Locate the cell with the specified text and output its (X, Y) center coordinate. 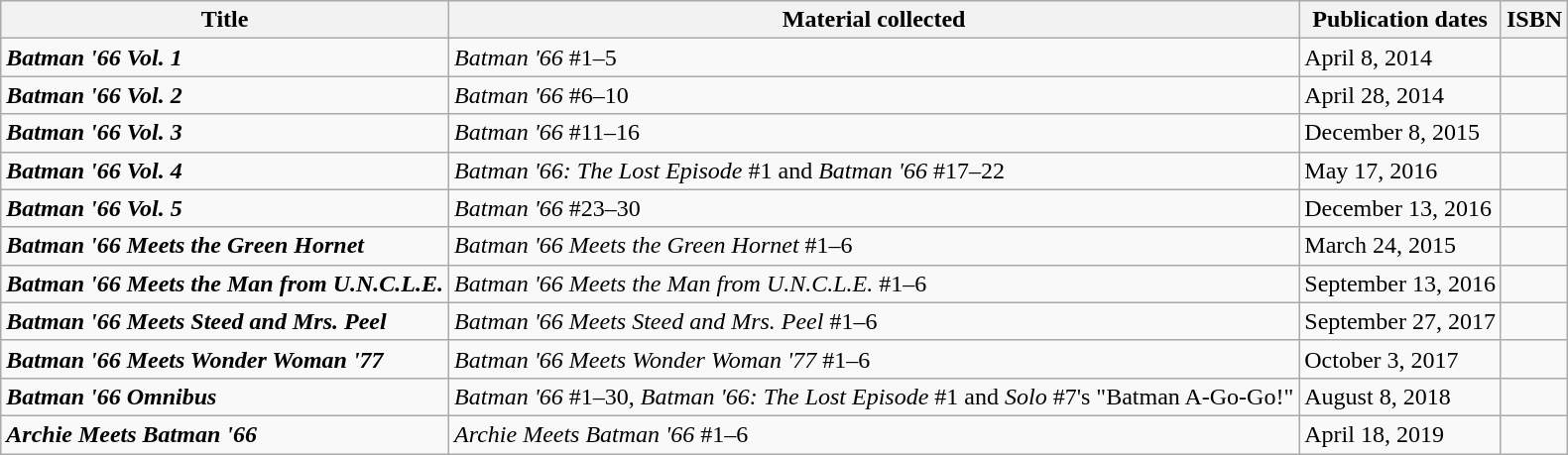
Title (225, 20)
Batman '66 Meets Steed and Mrs. Peel #1–6 (875, 321)
Batman '66 Vol. 4 (225, 171)
Batman '66 Omnibus (225, 397)
September 13, 2016 (1400, 284)
Batman '66 Meets the Man from U.N.C.L.E. #1–6 (875, 284)
Material collected (875, 20)
Batman '66 Meets Steed and Mrs. Peel (225, 321)
April 8, 2014 (1400, 57)
March 24, 2015 (1400, 246)
September 27, 2017 (1400, 321)
Batman '66 Meets the Man from U.N.C.L.E. (225, 284)
Batman '66 Vol. 1 (225, 57)
ISBN (1533, 20)
Batman '66 Meets the Green Hornet (225, 246)
Batman '66 #11–16 (875, 133)
December 13, 2016 (1400, 208)
Archie Meets Batman '66 (225, 434)
Batman '66 Meets the Green Hornet #1–6 (875, 246)
December 8, 2015 (1400, 133)
April 18, 2019 (1400, 434)
August 8, 2018 (1400, 397)
Batman '66 #1–5 (875, 57)
May 17, 2016 (1400, 171)
April 28, 2014 (1400, 95)
Batman '66 #23–30 (875, 208)
Batman '66 Vol. 2 (225, 95)
Batman '66 Meets Wonder Woman '77 #1–6 (875, 359)
Batman '66: The Lost Episode #1 and Batman '66 #17–22 (875, 171)
Batman '66 Vol. 5 (225, 208)
Batman '66 #1–30, Batman '66: The Lost Episode #1 and Solo #7's "Batman A-Go-Go!" (875, 397)
Batman '66 Meets Wonder Woman '77 (225, 359)
Archie Meets Batman '66 #1–6 (875, 434)
Publication dates (1400, 20)
October 3, 2017 (1400, 359)
Batman '66 Vol. 3 (225, 133)
Batman '66 #6–10 (875, 95)
